Identify which cell holds the provided text, then report its (X, Y) central coordinate. 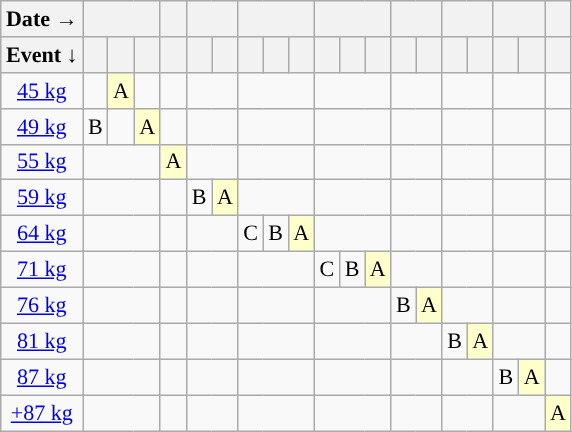
71 kg (42, 269)
Event ↓ (42, 54)
45 kg (42, 90)
Date → (42, 18)
81 kg (42, 341)
59 kg (42, 198)
64 kg (42, 233)
+87 kg (42, 412)
76 kg (42, 305)
49 kg (42, 126)
55 kg (42, 162)
87 kg (42, 377)
